Return the (X, Y) coordinate for the center point of the cell that contains the specified text.  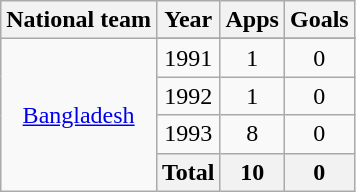
Bangladesh (79, 115)
1992 (188, 96)
Goals (319, 20)
1993 (188, 134)
10 (252, 172)
Total (188, 172)
National team (79, 20)
Apps (252, 20)
1991 (188, 58)
Year (188, 20)
8 (252, 134)
